Identify which cell holds the provided text, then report its [X, Y] central coordinate. 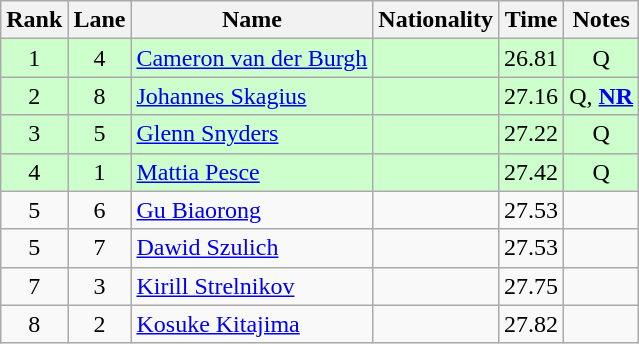
27.82 [532, 324]
Time [532, 20]
Johannes Skagius [252, 96]
27.42 [532, 172]
6 [100, 210]
Rank [34, 20]
Notes [602, 20]
Kirill Strelnikov [252, 286]
Lane [100, 20]
Kosuke Kitajima [252, 324]
Name [252, 20]
27.75 [532, 286]
26.81 [532, 58]
Glenn Snyders [252, 134]
Cameron van der Burgh [252, 58]
Dawid Szulich [252, 248]
Mattia Pesce [252, 172]
27.16 [532, 96]
Nationality [436, 20]
Q, NR [602, 96]
Gu Biaorong [252, 210]
27.22 [532, 134]
